Extract the [x, y] coordinate from the center of the cell holding the provided text.  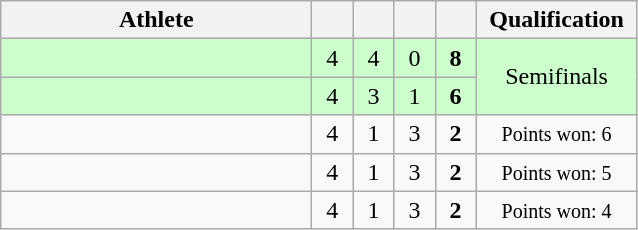
Points won: 4 [556, 210]
0 [414, 58]
Athlete [156, 20]
8 [456, 58]
Points won: 6 [556, 134]
Points won: 5 [556, 172]
Semifinals [556, 77]
6 [456, 96]
Qualification [556, 20]
